Determine the (x, y) coordinate at the center of the cell enclosing the given text.  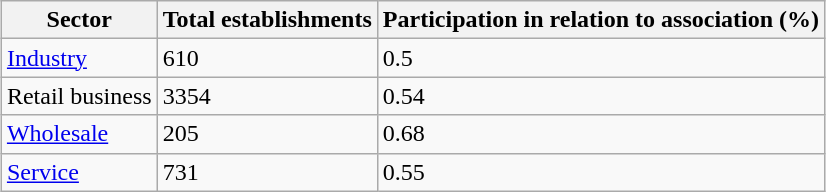
Total establishments (267, 20)
0.68 (600, 134)
3354 (267, 96)
0.5 (600, 58)
Sector (79, 20)
Service (79, 172)
0.54 (600, 96)
Industry (79, 58)
205 (267, 134)
Retail business (79, 96)
731 (267, 172)
610 (267, 58)
0.55 (600, 172)
Participation in relation to association (%) (600, 20)
Wholesale (79, 134)
